Return the [X, Y] coordinate for the center point of the cell that contains the specified text.  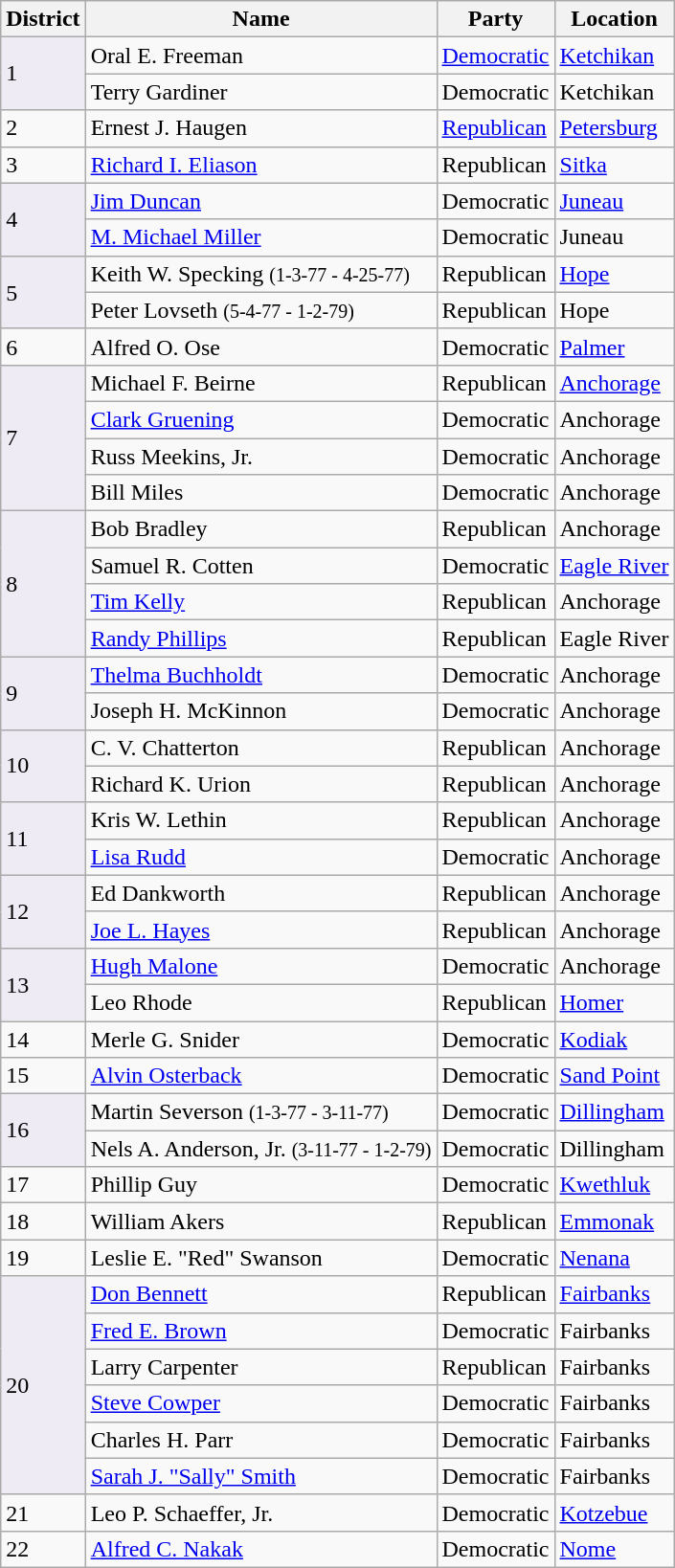
Don Bennett [260, 1294]
Ed Dankworth [260, 893]
Oral E. Freeman [260, 56]
Phillip Guy [260, 1185]
22 [43, 1549]
7 [43, 437]
17 [43, 1185]
20 [43, 1385]
4 [43, 219]
Joe L. Hayes [260, 930]
Leo Rhode [260, 1002]
Randy Phillips [260, 638]
1 [43, 74]
8 [43, 584]
Petersburg [615, 128]
16 [43, 1131]
Clark Gruening [260, 419]
Martin Severson (1-3-77 - 3-11-77) [260, 1112]
Location [615, 19]
Fred E. Brown [260, 1331]
Emmonak [615, 1221]
Bob Bradley [260, 529]
Keith W. Specking (1-3-77 - 4-25-77) [260, 274]
Leslie E. "Red" Swanson [260, 1258]
Alvin Osterback [260, 1076]
Kodiak [615, 1039]
Terry Gardiner [260, 92]
Kwethluk [615, 1185]
Alfred O. Ose [260, 347]
M. Michael Miller [260, 237]
5 [43, 292]
Peter Lovseth (5-4-77 - 1-2-79) [260, 310]
William Akers [260, 1221]
Richard I. Eliason [260, 165]
13 [43, 984]
3 [43, 165]
Merle G. Snider [260, 1039]
Charles H. Parr [260, 1440]
Party [496, 19]
Tim Kelly [260, 602]
Kotzebue [615, 1512]
9 [43, 693]
Palmer [615, 347]
Name [260, 19]
18 [43, 1221]
Nome [615, 1549]
6 [43, 347]
15 [43, 1076]
Joseph H. McKinnon [260, 711]
Sand Point [615, 1076]
Nenana [615, 1258]
12 [43, 911]
Leo P. Schaeffer, Jr. [260, 1512]
Bill Miles [260, 493]
21 [43, 1512]
2 [43, 128]
Steve Cowper [260, 1403]
Sarah J. "Sally" Smith [260, 1476]
Ernest J. Haugen [260, 128]
C. V. Chatterton [260, 748]
10 [43, 766]
Kris W. Lethin [260, 820]
Samuel R. Cotten [260, 566]
Richard K. Urion [260, 784]
Michael F. Beirne [260, 383]
Sitka [615, 165]
Homer [615, 1002]
Lisa Rudd [260, 857]
11 [43, 839]
Larry Carpenter [260, 1367]
Hugh Malone [260, 966]
14 [43, 1039]
Alfred C. Nakak [260, 1549]
Jim Duncan [260, 201]
Thelma Buchholdt [260, 675]
Nels A. Anderson, Jr. (3-11-77 - 1-2-79) [260, 1149]
Russ Meekins, Jr. [260, 457]
District [43, 19]
19 [43, 1258]
